Pinpoint the cell where the given text exists, returning its [X, Y] midpoint coordinate. 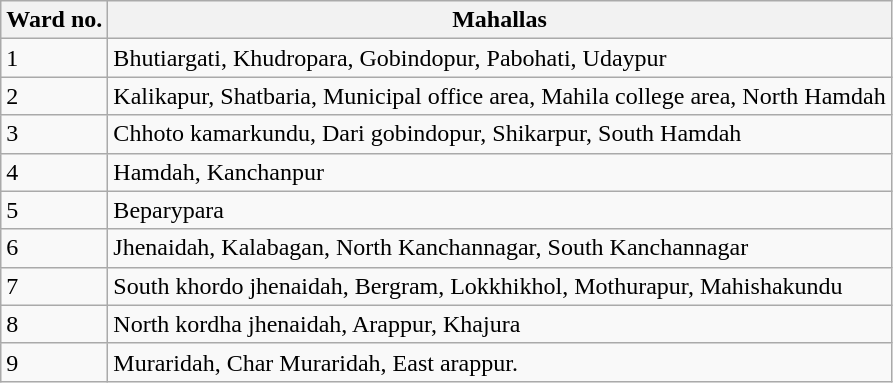
1 [54, 58]
Mahallas [500, 20]
North kordha jhenaidah, Arappur, Khajura [500, 324]
Beparypara [500, 210]
Kalikapur, Shatbaria, Municipal office area, Mahila college area, North Hamdah [500, 96]
2 [54, 96]
4 [54, 172]
Chhoto kamarkundu, Dari gobindopur, Shikarpur, South Hamdah [500, 134]
7 [54, 286]
Hamdah, Kanchanpur [500, 172]
South khordo jhenaidah, Bergram, Lokkhikhol, Mothurapur, Mahishakundu [500, 286]
3 [54, 134]
Jhenaidah, Kalabagan, North Kanchannagar, South Kanchannagar [500, 248]
6 [54, 248]
Ward no. [54, 20]
Bhutiargati, Khudropara, Gobindopur, Pabohati, Udaypur [500, 58]
5 [54, 210]
Muraridah, Char Muraridah, East arappur. [500, 362]
9 [54, 362]
8 [54, 324]
